For the text-containing cell, return its midpoint in (X, Y) coordinate format. 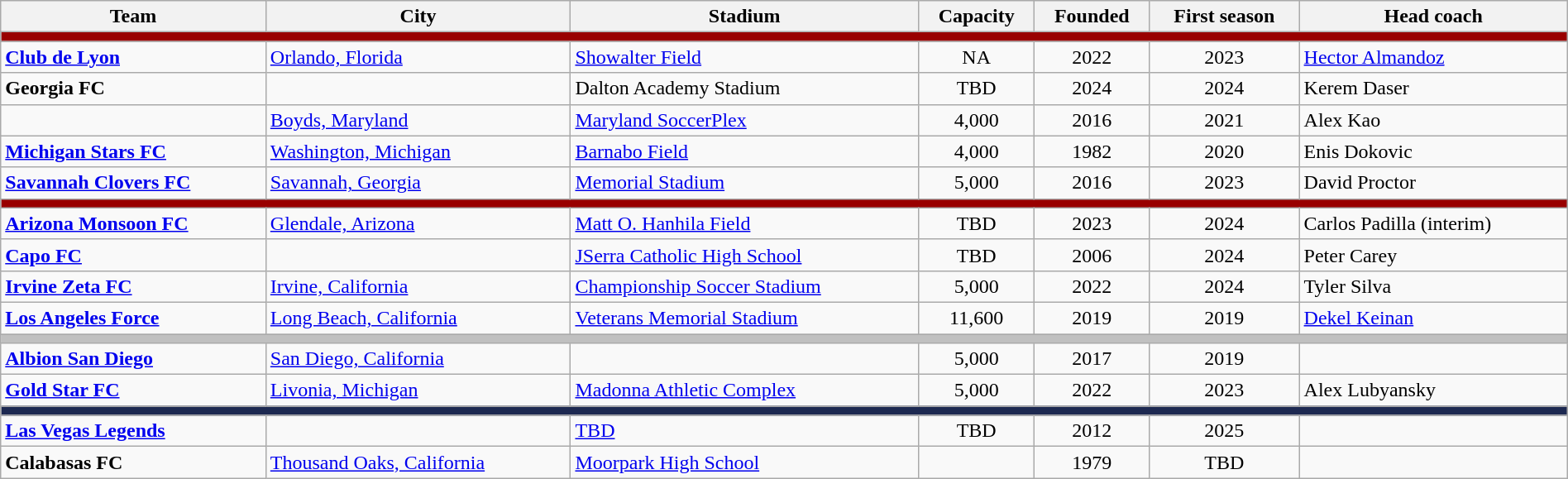
Savannah Clovers FC (134, 183)
Maryland SoccerPlex (744, 120)
Los Angeles Force (134, 318)
Hector Almandoz (1433, 57)
2006 (1092, 255)
Arizona Monsoon FC (134, 223)
Veterans Memorial Stadium (744, 318)
Michigan Stars FC (134, 151)
Head coach (1433, 17)
Savannah, Georgia (418, 183)
Tyler Silva (1433, 286)
11,600 (976, 318)
Georgia FC (134, 89)
2020 (1224, 151)
Stadium (744, 17)
Barnabo Field (744, 151)
First season (1224, 17)
Albion San Diego (134, 359)
2012 (1092, 431)
San Diego, California (418, 359)
Showalter Field (744, 57)
1979 (1092, 462)
Dalton Academy Stadium (744, 89)
2021 (1224, 120)
Moorpark High School (744, 462)
Glendale, Arizona (418, 223)
Matt O. Hanhila Field (744, 223)
Capo FC (134, 255)
Carlos Padilla (interim) (1433, 223)
Thousand Oaks, California (418, 462)
Calabasas FC (134, 462)
Las Vegas Legends (134, 431)
Dekel Keinan (1433, 318)
Gold Star FC (134, 390)
Long Beach, California (418, 318)
City (418, 17)
Irvine, California (418, 286)
Team (134, 17)
Championship Soccer Stadium (744, 286)
Founded (1092, 17)
2025 (1224, 431)
Irvine Zeta FC (134, 286)
Kerem Daser (1433, 89)
Madonna Athletic Complex (744, 390)
Capacity (976, 17)
Memorial Stadium (744, 183)
Boyds, Maryland (418, 120)
Club de Lyon (134, 57)
Alex Kao (1433, 120)
Enis Dokovic (1433, 151)
Washington, Michigan (418, 151)
NA (976, 57)
JSerra Catholic High School (744, 255)
Peter Carey (1433, 255)
Orlando, Florida (418, 57)
1982 (1092, 151)
Livonia, Michigan (418, 390)
David Proctor (1433, 183)
2017 (1092, 359)
Alex Lubyansky (1433, 390)
